Capture the cell that displays the provided text and extract its [x, y] central coordinate. 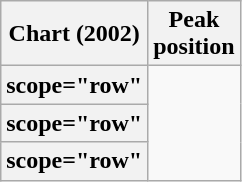
Chart (2002) [74, 34]
Peakposition [194, 34]
